Search for the cell housing the specified text and yield its [X, Y] center coordinate. 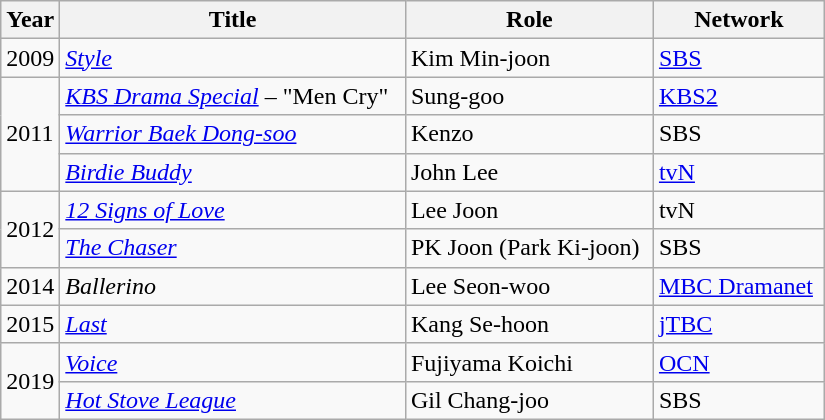
Kim Min-joon [529, 58]
2009 [30, 58]
2015 [30, 324]
MBC Dramanet [738, 286]
Gil Chang-joo [529, 400]
OCN [738, 362]
2012 [30, 229]
John Lee [529, 172]
Warrior Baek Dong-soo [233, 134]
The Chaser [233, 248]
Kang Se-hoon [529, 324]
Title [233, 20]
12 Signs of Love [233, 210]
Kenzo [529, 134]
Lee Joon [529, 210]
Last [233, 324]
Voice [233, 362]
Style [233, 58]
Lee Seon-woo [529, 286]
Birdie Buddy [233, 172]
2014 [30, 286]
2011 [30, 134]
Sung-goo [529, 96]
2019 [30, 381]
Hot Stove League [233, 400]
Year [30, 20]
Role [529, 20]
KBS Drama Special – "Men Cry" [233, 96]
PK Joon (Park Ki-joon) [529, 248]
KBS2 [738, 96]
Ballerino [233, 286]
Network [738, 20]
jTBC [738, 324]
Fujiyama Koichi [529, 362]
